Capture the cell that displays the provided text and extract its (x, y) central coordinate. 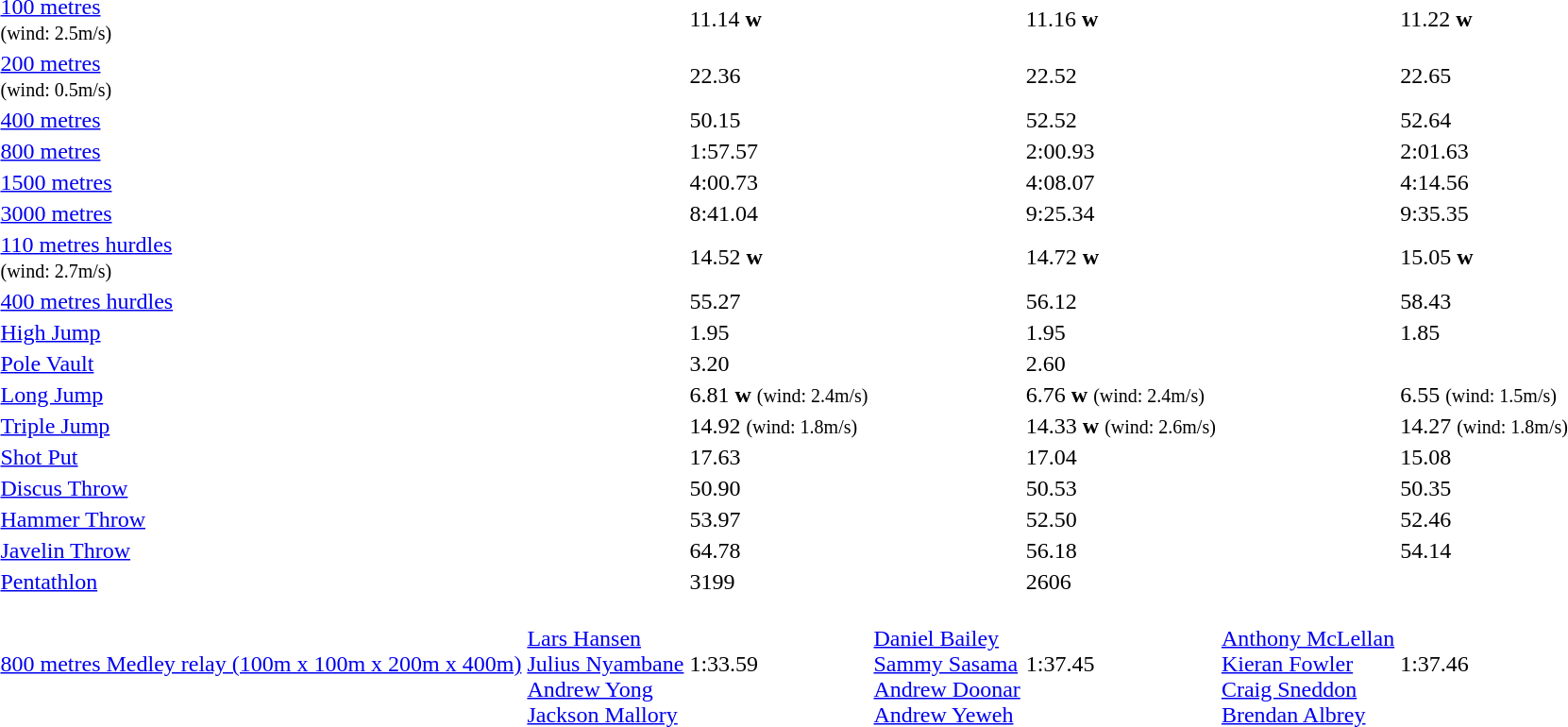
55.27 (779, 301)
22.36 (779, 76)
52.52 (1121, 120)
56.12 (1121, 301)
50.53 (1121, 488)
9:25.34 (1121, 213)
4:08.07 (1121, 182)
3.20 (779, 363)
64.78 (779, 550)
6.76 w (wind: 2.4m/s) (1121, 395)
2:00.93 (1121, 151)
2.60 (1121, 363)
3199 (779, 582)
8:41.04 (779, 213)
17.63 (779, 457)
50.90 (779, 488)
14.72 w (1121, 257)
14.33 w (wind: 2.6m/s) (1121, 426)
22.52 (1121, 76)
52.50 (1121, 519)
53.97 (779, 519)
56.18 (1121, 550)
6.81 w (wind: 2.4m/s) (779, 395)
2606 (1121, 582)
17.04 (1121, 457)
50.15 (779, 120)
14.92 (wind: 1.8m/s) (779, 426)
1:57.57 (779, 151)
14.52 w (779, 257)
4:00.73 (779, 182)
